Return [x, y] of the center of cell containing provided text 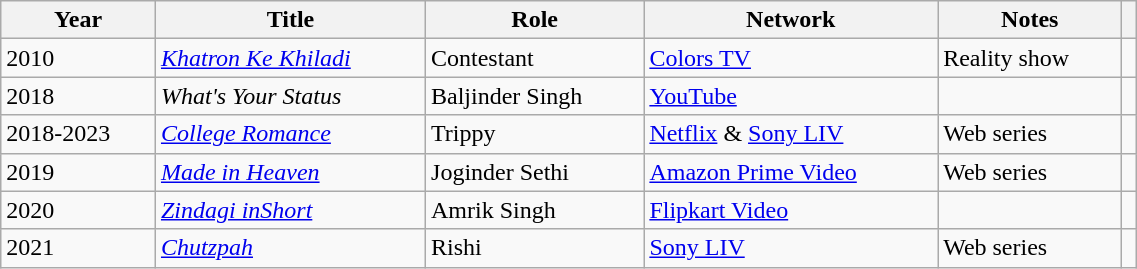
Sony LIV [791, 248]
Role [535, 20]
Notes [1030, 20]
Network [791, 20]
Reality show [1030, 58]
YouTube [791, 96]
Baljinder Singh [535, 96]
Flipkart Video [791, 210]
Rishi [535, 248]
2020 [78, 210]
Trippy [535, 134]
Zindagi inShort [290, 210]
Contestant [535, 58]
Joginder Sethi [535, 172]
2018 [78, 96]
Colors TV [791, 58]
2021 [78, 248]
Year [78, 20]
Chutzpah [290, 248]
Amrik Singh [535, 210]
2019 [78, 172]
Netflix & Sony LIV [791, 134]
What's Your Status [290, 96]
Khatron Ke Khiladi [290, 58]
2010 [78, 58]
Title [290, 20]
Made in Heaven [290, 172]
College Romance [290, 134]
2018-2023 [78, 134]
Amazon Prime Video [791, 172]
